Determine the [x, y] coordinate at the center of the cell enclosing the given text.  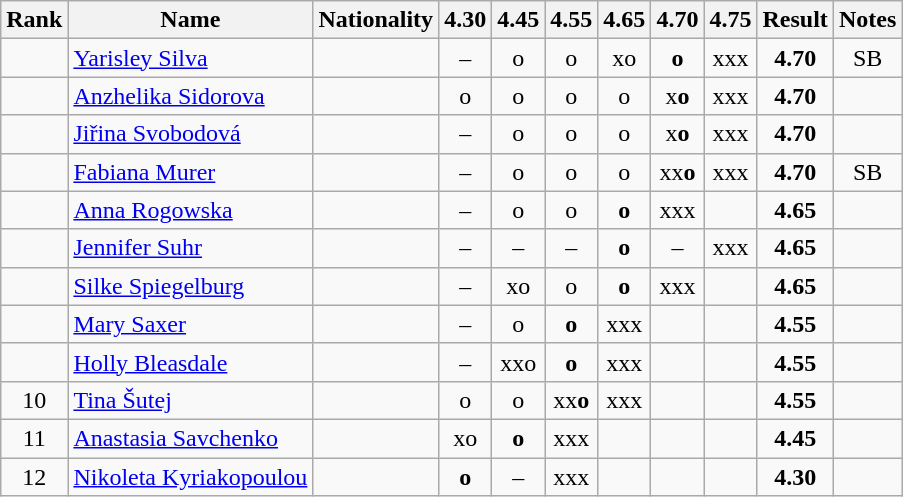
10 [34, 400]
Nationality [376, 20]
Result [795, 20]
Anna Rogowska [190, 210]
Tina Šutej [190, 400]
Rank [34, 20]
11 [34, 438]
12 [34, 477]
Holly Bleasdale [190, 362]
4.75 [730, 20]
Name [190, 20]
Nikoleta Kyriakopoulou [190, 477]
Jennifer Suhr [190, 248]
Jiřina Svobodová [190, 134]
Fabiana Murer [190, 172]
Notes [867, 20]
Anzhelika Sidorova [190, 96]
Silke Spiegelburg [190, 286]
Mary Saxer [190, 324]
Yarisley Silva [190, 58]
Anastasia Savchenko [190, 438]
